Output the [x, y] coordinate of the center of the cell containing the given text.  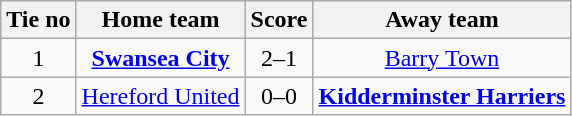
0–0 [279, 96]
Kidderminster Harriers [442, 96]
Swansea City [160, 58]
1 [38, 58]
2–1 [279, 58]
Score [279, 20]
Home team [160, 20]
2 [38, 96]
Barry Town [442, 58]
Tie no [38, 20]
Hereford United [160, 96]
Away team [442, 20]
